For the text-containing cell, return its midpoint in [x, y] coordinate format. 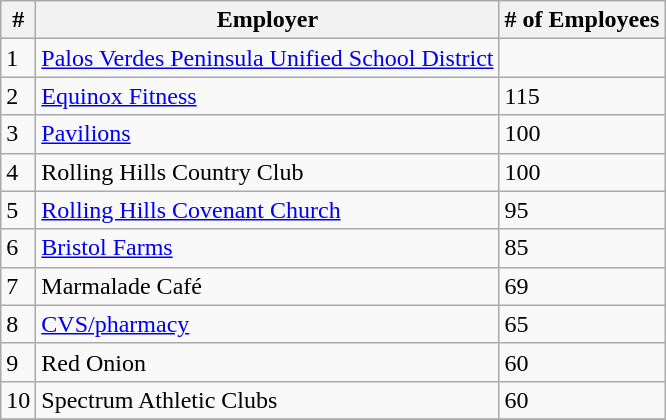
3 [18, 134]
1 [18, 58]
Rolling Hills Country Club [268, 172]
CVS/pharmacy [268, 324]
4 [18, 172]
10 [18, 400]
# [18, 20]
95 [582, 210]
69 [582, 286]
2 [18, 96]
Equinox Fitness [268, 96]
5 [18, 210]
Palos Verdes Peninsula Unified School District [268, 58]
9 [18, 362]
7 [18, 286]
Bristol Farms [268, 248]
8 [18, 324]
65 [582, 324]
85 [582, 248]
Rolling Hills Covenant Church [268, 210]
Marmalade Café [268, 286]
Red Onion [268, 362]
115 [582, 96]
Employer [268, 20]
Pavilions [268, 134]
# of Employees [582, 20]
6 [18, 248]
Spectrum Athletic Clubs [268, 400]
